For the text-containing cell, return its midpoint in [X, Y] coordinate format. 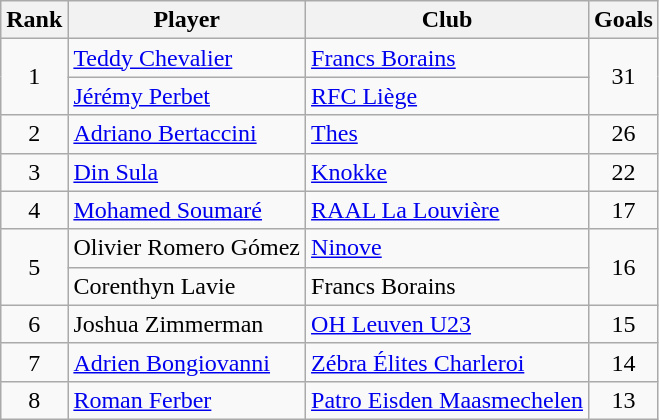
7 [34, 362]
14 [624, 362]
RAAL La Louvière [448, 210]
Roman Ferber [187, 400]
17 [624, 210]
8 [34, 400]
6 [34, 324]
3 [34, 172]
31 [624, 77]
Mohamed Soumaré [187, 210]
Goals [624, 20]
15 [624, 324]
Adrien Bongiovanni [187, 362]
Ninove [448, 248]
5 [34, 267]
Club [448, 20]
2 [34, 134]
Player [187, 20]
Knokke [448, 172]
Din Sula [187, 172]
RFC Liège [448, 96]
Teddy Chevalier [187, 58]
4 [34, 210]
Patro Eisden Maasmechelen [448, 400]
13 [624, 400]
Jérémy Perbet [187, 96]
Rank [34, 20]
Corenthyn Lavie [187, 286]
Joshua Zimmerman [187, 324]
1 [34, 77]
Adriano Bertaccini [187, 134]
26 [624, 134]
16 [624, 267]
Zébra Élites Charleroi [448, 362]
Olivier Romero Gómez [187, 248]
22 [624, 172]
Thes [448, 134]
OH Leuven U23 [448, 324]
